Output the [x, y] coordinate of the center of the cell containing the given text.  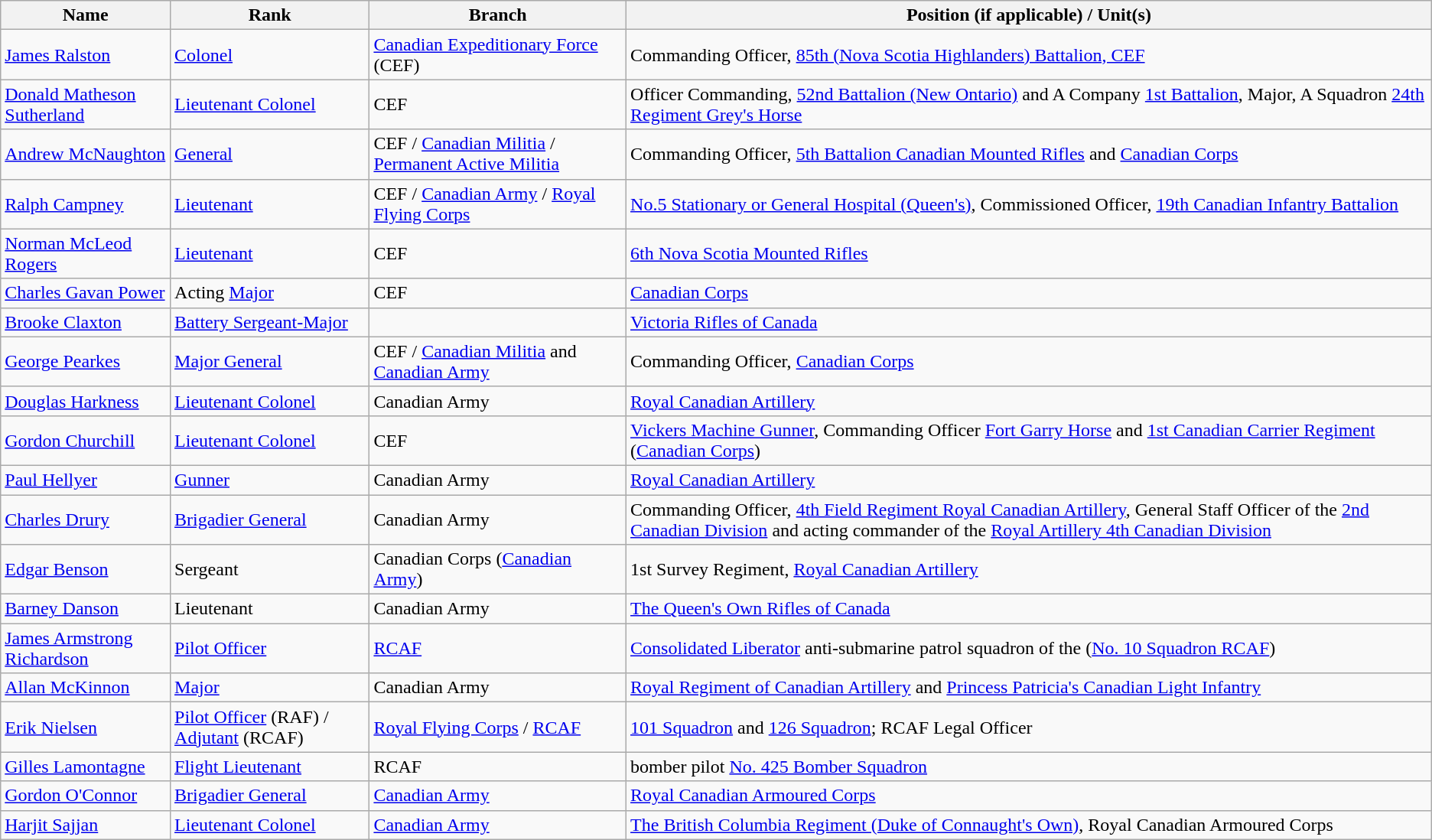
Battery Sergeant-Major [270, 322]
Major General [270, 361]
Pilot Officer [270, 649]
Royal Flying Corps / RCAF [498, 727]
No.5 Stationary or General Hospital (Queen's), Commissioned Officer, 19th Canadian Infantry Battalion [1030, 203]
Position (if applicable) / Unit(s) [1030, 15]
Ralph Campney [86, 203]
The British Columbia Regiment (Duke of Connaught's Own), Royal Canadian Armoured Corps [1030, 825]
Royal Canadian Armoured Corps [1030, 796]
Commanding Officer, 85th (Nova Scotia Highlanders) Battalion, CEF [1030, 55]
Erik Nielsen [86, 727]
Flight Lieutenant [270, 767]
6th Nova Scotia Mounted Rifles [1030, 254]
CEF / Canadian Army / Royal Flying Corps [498, 203]
Colonel [270, 55]
Andrew McNaughton [86, 155]
Edgar Benson [86, 569]
Pilot Officer (RAF) / Adjutant (RCAF) [270, 727]
Allan McKinnon [86, 688]
Royal Regiment of Canadian Artillery and Princess Patricia's Canadian Light Infantry [1030, 688]
Charles Drury [86, 519]
bomber pilot No. 425 Bomber Squadron [1030, 767]
Name [86, 15]
Gordon O'Connor [86, 796]
Gilles Lamontagne [86, 767]
1st Survey Regiment, Royal Canadian Artillery [1030, 569]
Officer Commanding, 52nd Battalion (New Ontario) and A Company 1st Battalion, Major, A Squadron 24th Regiment Grey's Horse [1030, 104]
Brooke Claxton [86, 322]
Victoria Rifles of Canada [1030, 322]
Commanding Officer, Canadian Corps [1030, 361]
Vickers Machine Gunner, Commanding Officer Fort Garry Horse and 1st Canadian Carrier Regiment (Canadian Corps) [1030, 441]
Douglas Harkness [86, 401]
The Queen's Own Rifles of Canada [1030, 609]
Barney Danson [86, 609]
James Armstrong Richardson [86, 649]
101 Squadron and 126 Squadron; RCAF Legal Officer [1030, 727]
James Ralston [86, 55]
Gunner [270, 480]
Charles Gavan Power [86, 293]
Canadian Corps (Canadian Army) [498, 569]
Branch [498, 15]
Consolidated Liberator anti-submarine patrol squadron of the (No. 10 Squadron RCAF) [1030, 649]
Canadian Expeditionary Force (CEF) [498, 55]
Norman McLeod Rogers [86, 254]
Rank [270, 15]
Acting Major [270, 293]
Donald Matheson Sutherland [86, 104]
General [270, 155]
Canadian Corps [1030, 293]
Commanding Officer, 5th Battalion Canadian Mounted Rifles and Canadian Corps [1030, 155]
CEF / Canadian Militia and Canadian Army [498, 361]
Sergeant [270, 569]
CEF / Canadian Militia / Permanent Active Militia [498, 155]
George Pearkes [86, 361]
Gordon Churchill [86, 441]
Harjit Sajjan [86, 825]
Major [270, 688]
Paul Hellyer [86, 480]
